Pinpoint the cell where the given text exists, returning its [X, Y] midpoint coordinate. 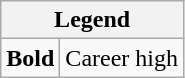
Legend [92, 20]
Career high [122, 58]
Bold [30, 58]
